Return [x, y] of the center of cell containing provided text 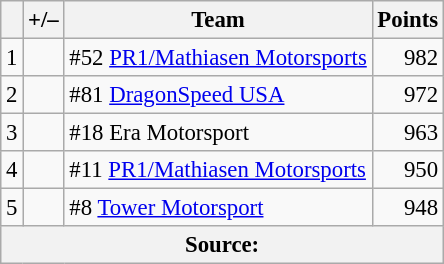
1 [12, 58]
#81 DragonSpeed USA [218, 95]
950 [408, 170]
#18 Era Motorsport [218, 133]
972 [408, 95]
4 [12, 170]
#8 Tower Motorsport [218, 208]
#52 PR1/Mathiasen Motorsports [218, 58]
948 [408, 208]
3 [12, 133]
#11 PR1/Mathiasen Motorsports [218, 170]
963 [408, 133]
5 [12, 208]
+/– [44, 20]
Points [408, 20]
Team [218, 20]
982 [408, 58]
Source: [222, 245]
2 [12, 95]
